Scan for the cell matching the given text and deliver its [X, Y] coordinate at center. 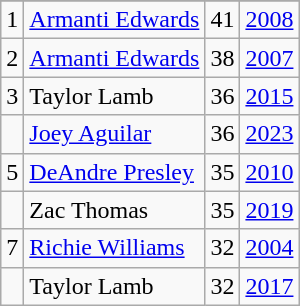
2023 [270, 134]
38 [222, 58]
2015 [270, 96]
Joey Aguilar [114, 134]
2 [12, 58]
2019 [270, 210]
7 [12, 248]
DeAndre Presley [114, 172]
5 [12, 172]
2010 [270, 172]
2007 [270, 58]
1 [12, 20]
Richie Williams [114, 248]
41 [222, 20]
2008 [270, 20]
3 [12, 96]
2017 [270, 286]
Zac Thomas [114, 210]
2004 [270, 248]
